Output the (X, Y) coordinate of the center of the cell containing the given text.  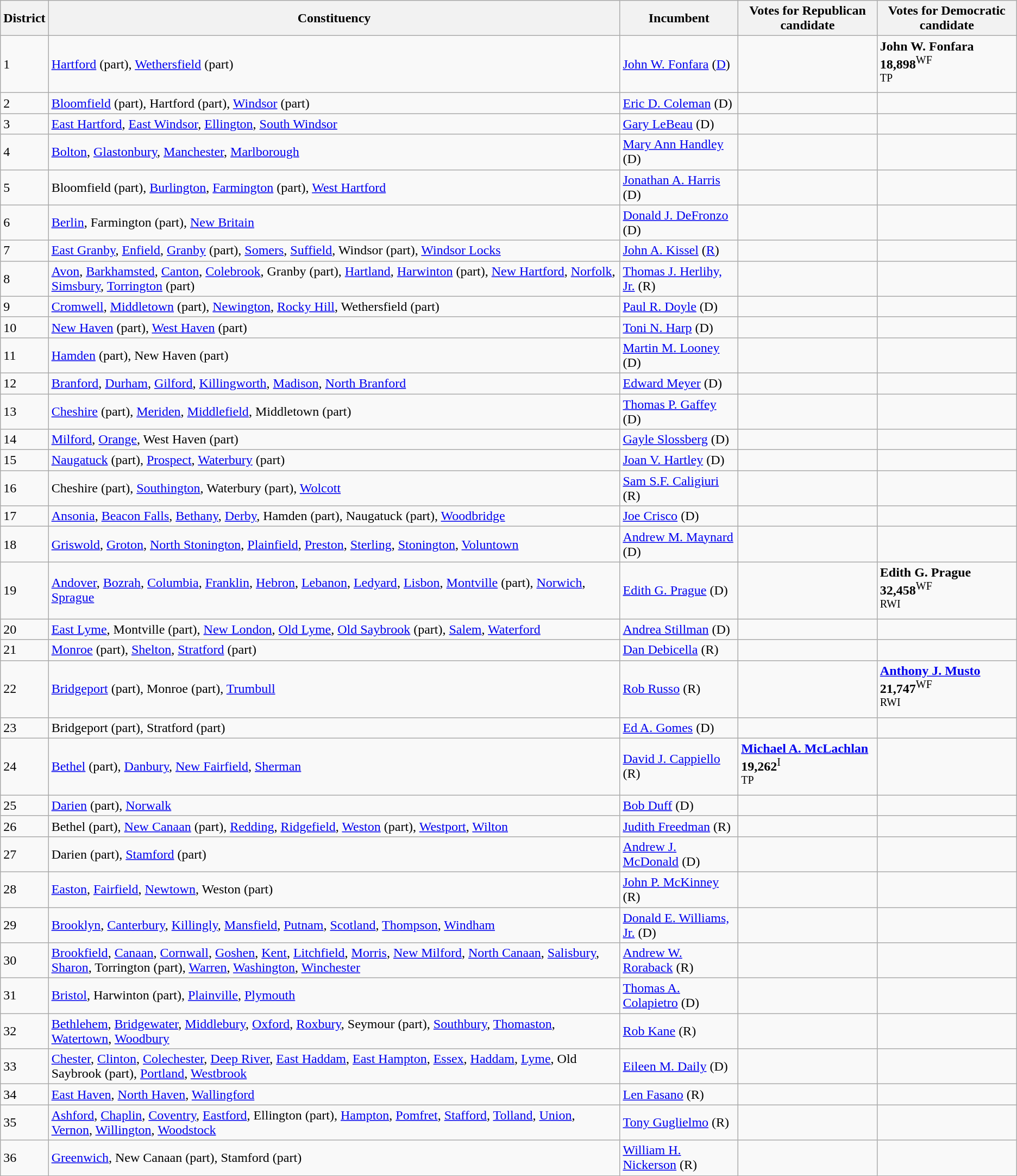
Andrew J. McDonald (D) (679, 854)
Milford, Orange, West Haven (part) (334, 440)
Branford, Durham, Gilford, Killingworth, Madison, North Branford (334, 383)
32 (24, 1031)
Dan Debicella (R) (679, 650)
3 (24, 124)
Sam S.F. Caligiuri (R) (679, 488)
1 (24, 64)
Brooklyn, Canterbury, Killingly, Mansfield, Putnam, Scotland, Thompson, Windham (334, 925)
35 (24, 1123)
Thomas J. Herlihy, Jr. (R) (679, 278)
Jonathan A. Harris (D) (679, 187)
18 (24, 545)
Ed A. Gomes (D) (679, 728)
Darien (part), Stamford (part) (334, 854)
Cheshire (part), Southington, Waterbury (part), Wolcott (334, 488)
Rob Russo (R) (679, 689)
Thomas A. Colapietro (D) (679, 996)
Bethel (part), New Canaan (part), Redding, Ridgefield, Weston (part), Westport, Wilton (334, 826)
Avon, Barkhamsted, Canton, Colebrook, Granby (part), Hartland, Harwinton (part), New Hartford, Norfolk, Simsbury, Torrington (part) (334, 278)
Edith G. Prague (D) (679, 590)
28 (24, 889)
12 (24, 383)
Donald J. DeFronzo (D) (679, 223)
Eric D. Coleman (D) (679, 103)
8 (24, 278)
23 (24, 728)
East Haven, North Haven, Wallingford (334, 1094)
11 (24, 355)
John A. Kissel (R) (679, 251)
Votes for Democratic candidate (946, 18)
William H. Nickerson (R) (679, 1158)
Judith Freedman (R) (679, 826)
East Lyme, Montville (part), New London, Old Lyme, Old Saybrook (part), Salem, Waterford (334, 629)
Hartford (part), Wethersfield (part) (334, 64)
33 (24, 1066)
26 (24, 826)
Edith G. Prague32,458WFRWI (946, 590)
36 (24, 1158)
Cromwell, Middletown (part), Newington, Rocky Hill, Wethersfield (part) (334, 306)
Bolton, Glastonbury, Manchester, Marlborough (334, 152)
David J. Cappiello (R) (679, 766)
Edward Meyer (D) (679, 383)
Bethel (part), Danbury, New Fairfield, Sherman (334, 766)
Joe Crisco (D) (679, 516)
15 (24, 460)
John W. Fonfara (D) (679, 64)
30 (24, 961)
Bethlehem, Bridgewater, Middlebury, Oxford, Roxbury, Seymour (part), Southbury, Thomaston, Watertown, Woodbury (334, 1031)
Cheshire (part), Meriden, Middlefield, Middletown (part) (334, 412)
Andover, Bozrah, Columbia, Franklin, Hebron, Lebanon, Ledyard, Lisbon, Montville (part), Norwich, Sprague (334, 590)
Joan V. Hartley (D) (679, 460)
Darien (part), Norwalk (334, 805)
Incumbent (679, 18)
29 (24, 925)
10 (24, 327)
24 (24, 766)
Bloomfield (part), Hartford (part), Windsor (part) (334, 103)
14 (24, 440)
27 (24, 854)
Toni N. Harp (D) (679, 327)
Thomas P. Gaffey (D) (679, 412)
Gayle Slossberg (D) (679, 440)
5 (24, 187)
East Granby, Enfield, Granby (part), Somers, Suffield, Windsor (part), Windsor Locks (334, 251)
Berlin, Farmington (part), New Britain (334, 223)
Monroe (part), Shelton, Stratford (part) (334, 650)
Eileen M. Daily (D) (679, 1066)
Michael A. McLachlan19,262ITP (808, 766)
Ashford, Chaplin, Coventry, Eastford, Ellington (part), Hampton, Pomfret, Stafford, Tolland, Union, Vernon, Willington, Woodstock (334, 1123)
16 (24, 488)
Andrew W. Roraback (R) (679, 961)
Greenwich, New Canaan (part), Stamford (part) (334, 1158)
Donald E. Williams, Jr. (D) (679, 925)
19 (24, 590)
Mary Ann Handley (D) (679, 152)
New Haven (part), West Haven (part) (334, 327)
4 (24, 152)
2 (24, 103)
Constituency (334, 18)
Bridgeport (part), Monroe (part), Trumbull (334, 689)
Ansonia, Beacon Falls, Bethany, Derby, Hamden (part), Naugatuck (part), Woodbridge (334, 516)
Bob Duff (D) (679, 805)
Rob Kane (R) (679, 1031)
Len Fasano (R) (679, 1094)
22 (24, 689)
20 (24, 629)
Easton, Fairfield, Newtown, Weston (part) (334, 889)
17 (24, 516)
Tony Guglielmo (R) (679, 1123)
7 (24, 251)
Hamden (part), New Haven (part) (334, 355)
Bloomfield (part), Burlington, Farmington (part), West Hartford (334, 187)
13 (24, 412)
Votes for Republican candidate (808, 18)
31 (24, 996)
Naugatuck (part), Prospect, Waterbury (part) (334, 460)
6 (24, 223)
Chester, Clinton, Colechester, Deep River, East Haddam, East Hampton, Essex, Haddam, Lyme, Old Saybrook (part), Portland, Westbrook (334, 1066)
9 (24, 306)
Bridgeport (part), Stratford (part) (334, 728)
Bristol, Harwinton (part), Plainville, Plymouth (334, 996)
Paul R. Doyle (D) (679, 306)
25 (24, 805)
21 (24, 650)
John W. Fonfara18,898WFTP (946, 64)
Gary LeBeau (D) (679, 124)
East Hartford, East Windsor, Ellington, South Windsor (334, 124)
Anthony J. Musto21,747WFRWI (946, 689)
District (24, 18)
John P. McKinney (R) (679, 889)
Martin M. Looney (D) (679, 355)
Andrew M. Maynard (D) (679, 545)
Andrea Stillman (D) (679, 629)
Griswold, Groton, North Stonington, Plainfield, Preston, Sterling, Stonington, Voluntown (334, 545)
34 (24, 1094)
